Locate the cell with the specified text and output its (X, Y) center coordinate. 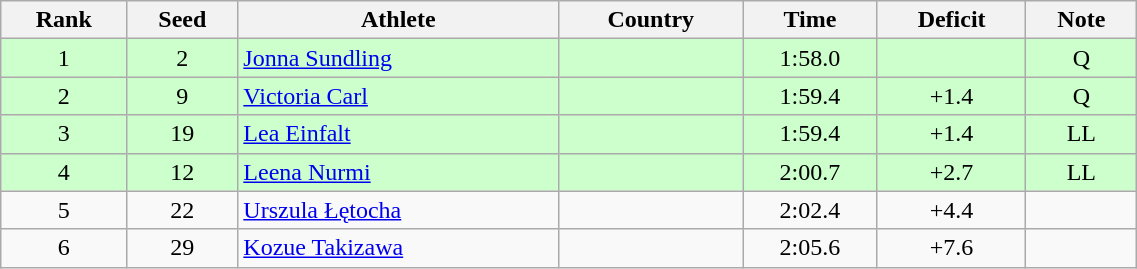
Urszula Łętocha (398, 210)
4 (64, 172)
Leena Nurmi (398, 172)
Kozue Takizawa (398, 248)
1:58.0 (810, 58)
2:00.7 (810, 172)
Rank (64, 20)
29 (182, 248)
3 (64, 134)
+2.7 (951, 172)
22 (182, 210)
Seed (182, 20)
12 (182, 172)
2:05.6 (810, 248)
Lea Einfalt (398, 134)
Jonna Sundling (398, 58)
+4.4 (951, 210)
Athlete (398, 20)
Note (1082, 20)
19 (182, 134)
Country (651, 20)
Victoria Carl (398, 96)
5 (64, 210)
9 (182, 96)
1 (64, 58)
Deficit (951, 20)
+7.6 (951, 248)
Time (810, 20)
2:02.4 (810, 210)
6 (64, 248)
